Provide the (x, y) coordinate of the cell's center where the given text is located.  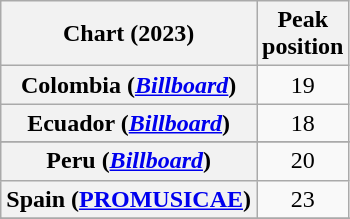
Ecuador (Billboard) (129, 123)
19 (303, 85)
Colombia (Billboard) (129, 85)
23 (303, 199)
20 (303, 161)
Peru (Billboard) (129, 161)
18 (303, 123)
Spain (PROMUSICAE) (129, 199)
Chart (2023) (129, 34)
Peakposition (303, 34)
